Capture the cell that displays the provided text and extract its (X, Y) central coordinate. 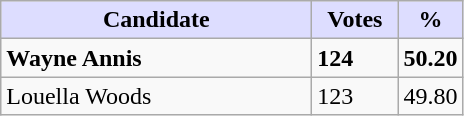
Votes (355, 20)
124 (355, 58)
49.80 (430, 96)
Louella Woods (156, 96)
50.20 (430, 58)
% (430, 20)
Wayne Annis (156, 58)
Candidate (156, 20)
123 (355, 96)
